Provide the [x, y] coordinate of the cell's center where the given text is located.  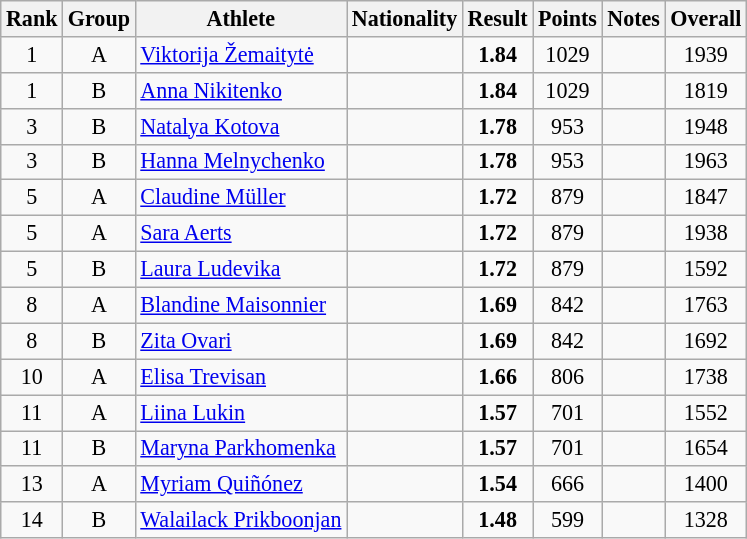
Liina Lukin [240, 412]
Points [568, 18]
1.66 [497, 377]
1692 [706, 341]
1948 [706, 126]
Elisa Trevisan [240, 377]
1738 [706, 377]
1.48 [497, 520]
1763 [706, 305]
1552 [706, 412]
Blandine Maisonnier [240, 305]
599 [568, 520]
Result [497, 18]
666 [568, 484]
1819 [706, 90]
Walailack Prikboonjan [240, 520]
Rank [32, 18]
Nationality [405, 18]
Laura Ludevika [240, 269]
1847 [706, 198]
14 [32, 520]
Notes [634, 18]
Zita Ovari [240, 341]
Natalya Kotova [240, 126]
Viktorija Žemaitytė [240, 54]
1.54 [497, 484]
1938 [706, 233]
Sara Aerts [240, 233]
Anna Nikitenko [240, 90]
1939 [706, 54]
1963 [706, 162]
10 [32, 377]
1592 [706, 269]
Myriam Quiñónez [240, 484]
1654 [706, 448]
806 [568, 377]
Claudine Müller [240, 198]
1400 [706, 484]
1328 [706, 520]
Group [99, 18]
Athlete [240, 18]
Maryna Parkhomenka [240, 448]
Hanna Melnychenko [240, 162]
13 [32, 484]
Overall [706, 18]
